Return [X, Y] of the center of cell containing provided text 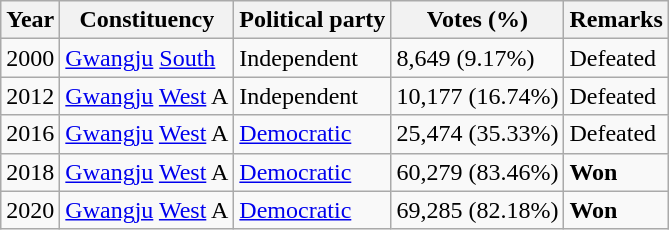
69,285 (82.18%) [478, 210]
Votes (%) [478, 20]
2000 [30, 58]
10,177 (16.74%) [478, 96]
Constituency [147, 20]
Political party [312, 20]
2018 [30, 172]
2020 [30, 210]
Year [30, 20]
25,474 (35.33%) [478, 134]
Gwangju South [147, 58]
2016 [30, 134]
Remarks [616, 20]
60,279 (83.46%) [478, 172]
2012 [30, 96]
8,649 (9.17%) [478, 58]
